Identify which cell holds the provided text, then report its (x, y) central coordinate. 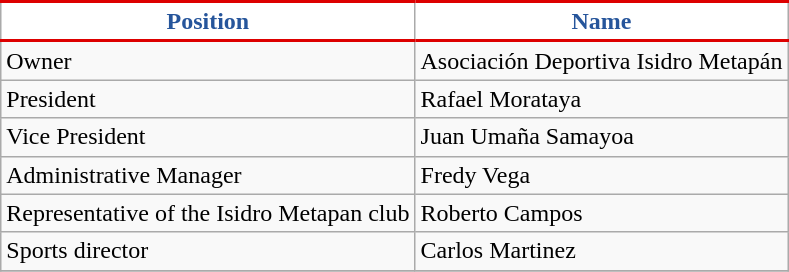
Administrative Manager (208, 175)
Carlos Martinez (602, 251)
President (208, 99)
Fredy Vega (602, 175)
Name (602, 22)
Position (208, 22)
Owner (208, 60)
Sports director (208, 251)
Juan Umaña Samayoa (602, 137)
Roberto Campos (602, 213)
Vice President (208, 137)
Asociación Deportiva Isidro Metapán (602, 60)
Representative of the Isidro Metapan club (208, 213)
Rafael Morataya (602, 99)
